Output the (X, Y) coordinate of the center of the cell containing the given text.  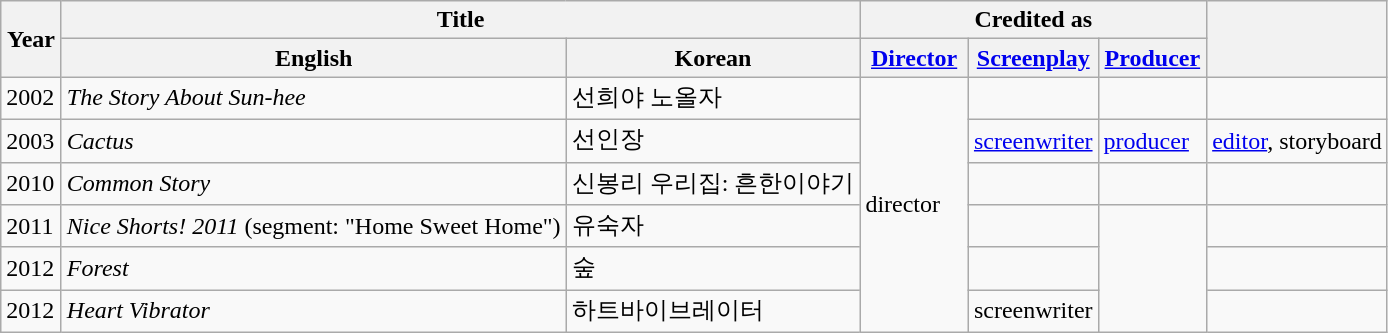
Heart Vibrator (314, 312)
유숙자 (713, 226)
2010 (32, 184)
The Story About Sun-hee (314, 98)
선희야 노올자 (713, 98)
editor, storyboard (1298, 140)
Korean (713, 58)
2002 (32, 98)
Nice Shorts! 2011 (segment: "Home Sweet Home") (314, 226)
director (914, 204)
신봉리 우리집: 흔한이야기 (713, 184)
Forest (314, 268)
선인장 (713, 140)
Common Story (314, 184)
숲 (713, 268)
Producer (1152, 58)
Screenplay (1033, 58)
Director (914, 58)
2011 (32, 226)
Credited as (1034, 20)
하트바이브레이터 (713, 312)
2003 (32, 140)
Title (460, 20)
Cactus (314, 140)
English (314, 58)
producer (1152, 140)
Year (32, 39)
